Scan for the cell matching the given text and deliver its [X, Y] coordinate at center. 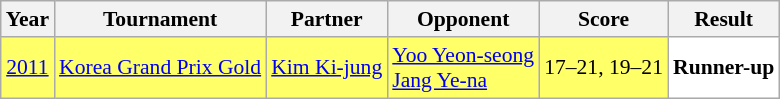
Partner [326, 19]
Yoo Yeon-seong Jang Ye-na [463, 68]
17–21, 19–21 [604, 68]
Opponent [463, 19]
Korea Grand Prix Gold [160, 68]
Tournament [160, 19]
2011 [28, 68]
Score [604, 19]
Runner-up [724, 68]
Year [28, 19]
Result [724, 19]
Kim Ki-jung [326, 68]
